Pinpoint the cell where the given text exists, returning its (X, Y) midpoint coordinate. 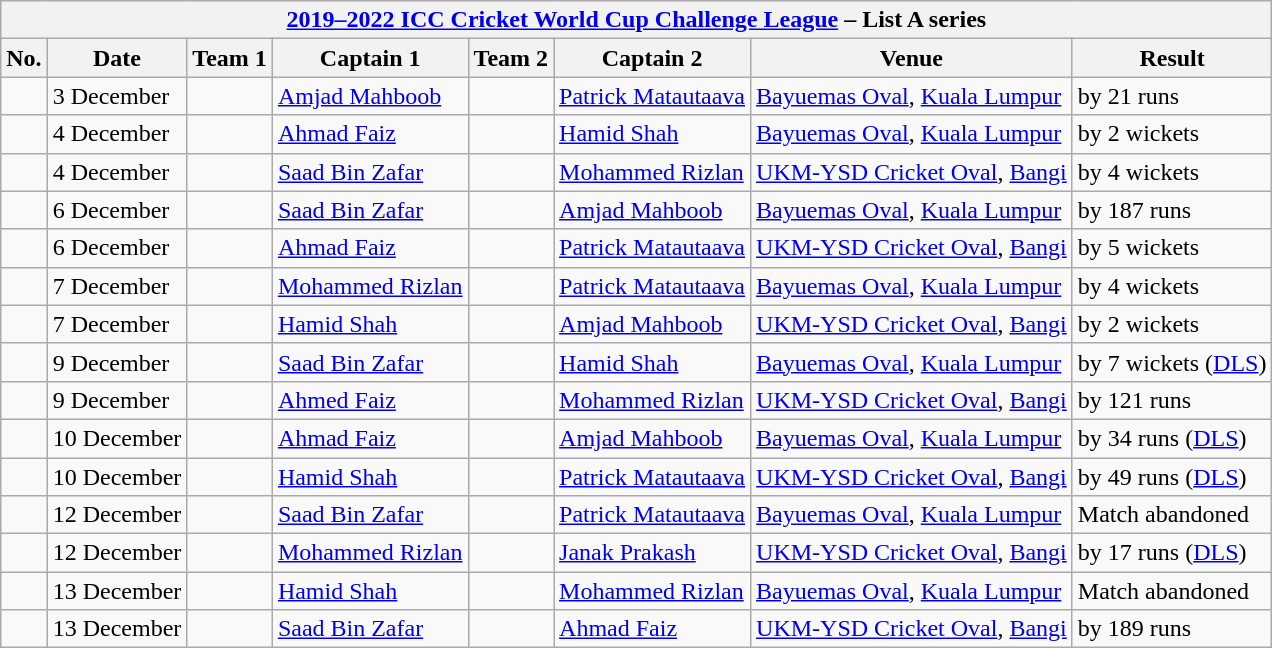
No. (24, 58)
by 21 runs (1172, 96)
Team 2 (511, 58)
Captain 1 (370, 58)
by 49 runs (DLS) (1172, 477)
Team 1 (230, 58)
Result (1172, 58)
by 5 wickets (1172, 248)
by 187 runs (1172, 210)
by 7 wickets (DLS) (1172, 362)
by 17 runs (DLS) (1172, 553)
by 121 runs (1172, 400)
Venue (912, 58)
Ahmed Faiz (370, 400)
Date (117, 58)
Janak Prakash (652, 553)
by 34 runs (DLS) (1172, 438)
3 December (117, 96)
2019–2022 ICC Cricket World Cup Challenge League – List A series (636, 20)
by 189 runs (1172, 629)
Captain 2 (652, 58)
